Output the (X, Y) coordinate of the center of the cell containing the given text.  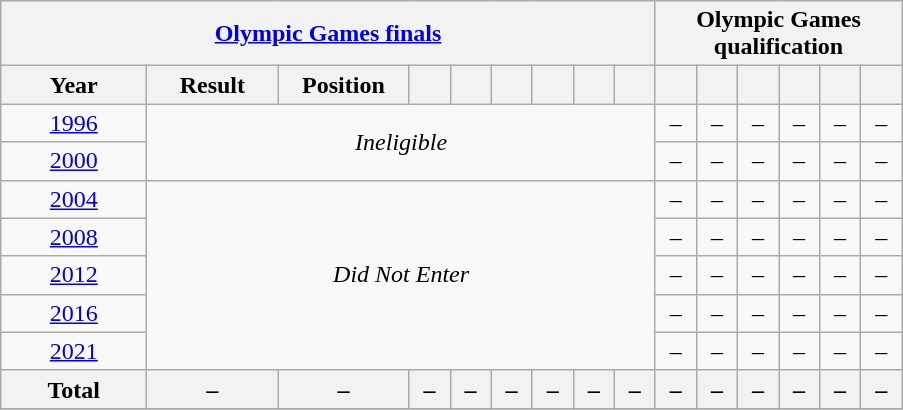
Result (212, 85)
2012 (74, 275)
1996 (74, 123)
2016 (74, 313)
2021 (74, 351)
Did Not Enter (401, 275)
2004 (74, 199)
2000 (74, 161)
Position (344, 85)
Total (74, 389)
Olympic Games finals (328, 34)
2008 (74, 237)
Ineligible (401, 142)
Year (74, 85)
Olympic Gamesqualification (778, 34)
